Return the [x, y] coordinate for the center point of the cell that contains the specified text.  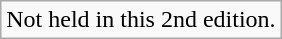
Not held in this 2nd edition. [141, 20]
